Provide the [X, Y] coordinate of the cell's center where the given text is located.  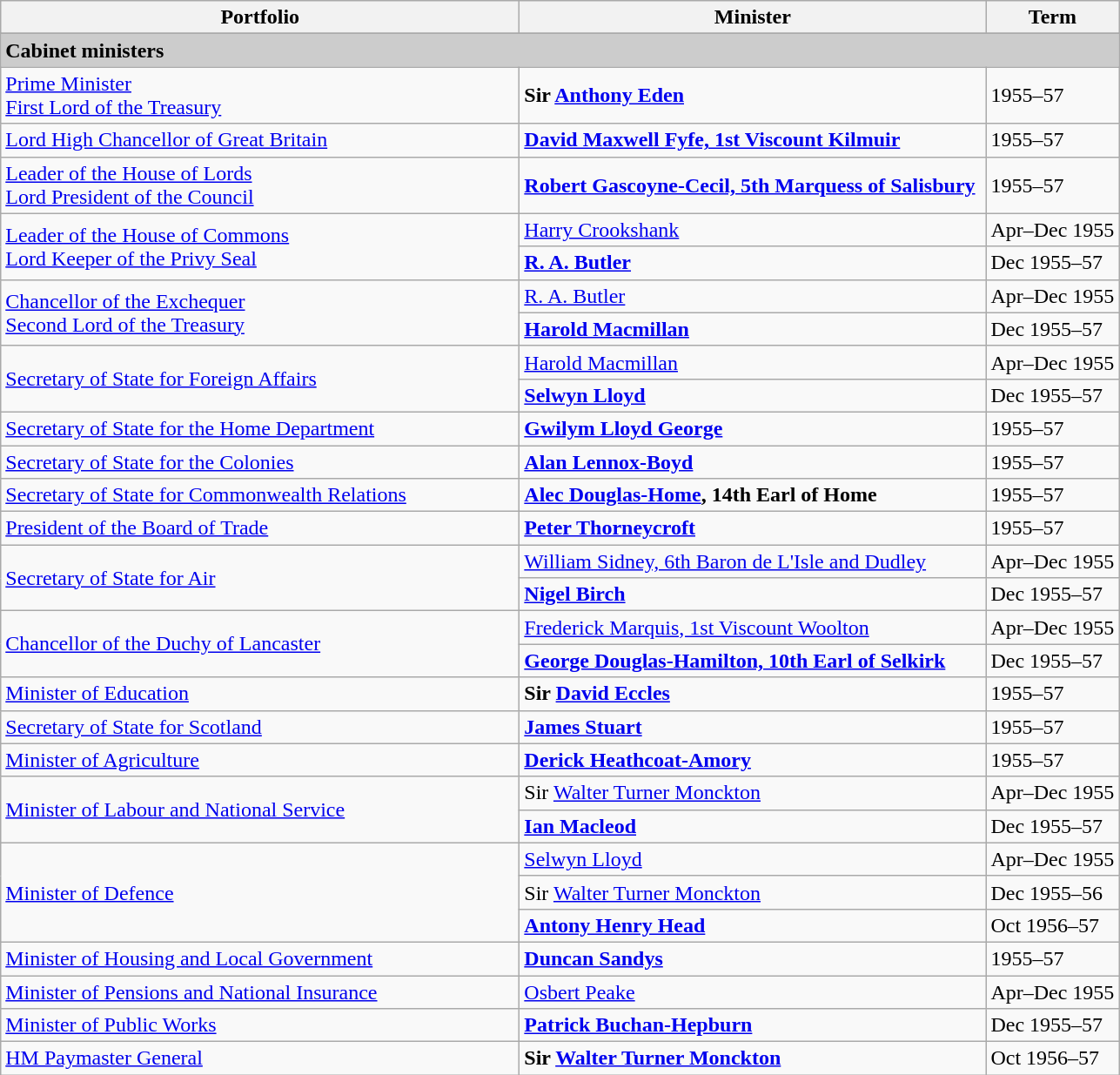
Secretary of State for the Home Department [260, 428]
Prime MinisterFirst Lord of the Treasury [260, 96]
Secretary of State for Scotland [260, 727]
President of the Board of Trade [260, 528]
Secretary of State for Air [260, 578]
Portfolio [260, 17]
Gwilym Lloyd George [753, 428]
Chancellor of the ExchequerSecond Lord of the Treasury [260, 312]
Minister of Public Works [260, 1025]
Nigel Birch [753, 595]
William Sidney, 6th Baron de L'Isle and Dudley [753, 561]
Minister of Defence [260, 892]
David Maxwell Fyfe, 1st Viscount Kilmuir [753, 140]
Alec Douglas-Home, 14th Earl of Home [753, 495]
Minister of Housing and Local Government [260, 958]
Minister of Pensions and National Insurance [260, 991]
Antony Henry Head [753, 925]
Sir Anthony Eden [753, 96]
Duncan Sandys [753, 958]
Alan Lennox-Boyd [753, 462]
Peter Thorneycroft [753, 528]
Minister [753, 17]
Robert Gascoyne-Cecil, 5th Marquess of Salisbury [753, 185]
Ian Macleod [753, 826]
Patrick Buchan-Hepburn [753, 1025]
Derick Heathcoat-Amory [753, 760]
Leader of the House of LordsLord President of the Council [260, 185]
Harry Crookshank [753, 230]
Chancellor of the Duchy of Lancaster [260, 644]
James Stuart [753, 727]
Minister of Labour and National Service [260, 810]
Frederick Marquis, 1st Viscount Woolton [753, 628]
Secretary of State for the Colonies [260, 462]
Cabinet ministers [560, 50]
Osbert Peake [753, 991]
Term [1053, 17]
Minister of Education [260, 694]
Sir David Eccles [753, 694]
Leader of the House of CommonsLord Keeper of the Privy Seal [260, 246]
Lord High Chancellor of Great Britain [260, 140]
Secretary of State for Commonwealth Relations [260, 495]
Minister of Agriculture [260, 760]
George Douglas-Hamilton, 10th Earl of Selkirk [753, 661]
HM Paymaster General [260, 1058]
Secretary of State for Foreign Affairs [260, 379]
Dec 1955–56 [1053, 892]
